Return (X, Y) of the center of cell containing provided text 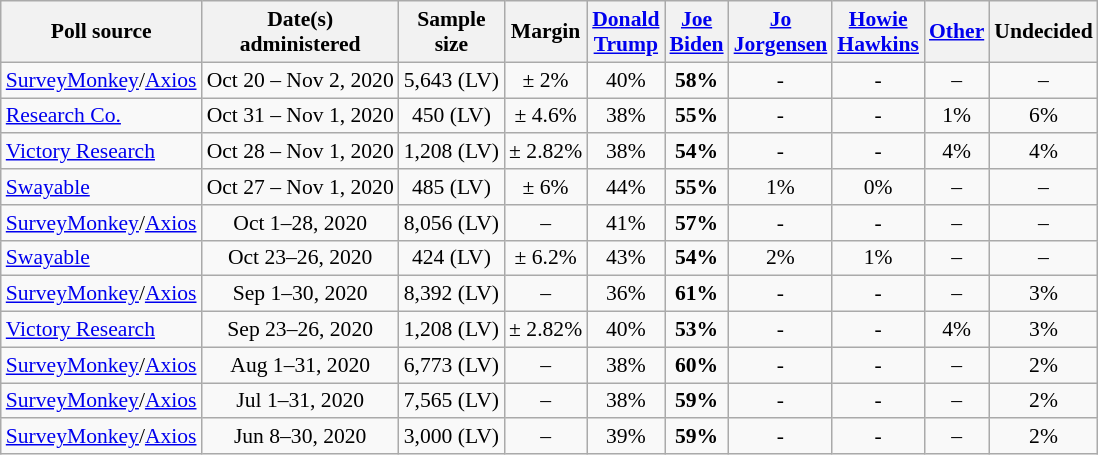
Oct 31 – Nov 1, 2020 (300, 116)
61% (696, 294)
8,392 (LV) (452, 294)
Jul 1–31, 2020 (300, 401)
Oct 27 – Nov 1, 2020 (300, 187)
± 6% (546, 187)
57% (696, 223)
424 (LV) (452, 258)
Samplesize (452, 32)
JoJorgensen (781, 32)
Oct 28 – Nov 1, 2020 (300, 152)
Aug 1–31, 2020 (300, 365)
DonaldTrump (626, 32)
0% (878, 187)
44% (626, 187)
± 4.6% (546, 116)
Date(s)administered (300, 32)
6,773 (LV) (452, 365)
Oct 1–28, 2020 (300, 223)
60% (696, 365)
450 (LV) (452, 116)
43% (626, 258)
5,643 (LV) (452, 80)
58% (696, 80)
53% (696, 330)
3,000 (LV) (452, 437)
36% (626, 294)
Oct 20 – Nov 2, 2020 (300, 80)
Sep 23–26, 2020 (300, 330)
± 6.2% (546, 258)
6% (1043, 116)
7,565 (LV) (452, 401)
Sep 1–30, 2020 (300, 294)
Research Co. (102, 116)
39% (626, 437)
Oct 23–26, 2020 (300, 258)
Margin (546, 32)
HowieHawkins (878, 32)
8,056 (LV) (452, 223)
JoeBiden (696, 32)
485 (LV) (452, 187)
41% (626, 223)
Other (956, 32)
± 2% (546, 80)
Poll source (102, 32)
Jun 8–30, 2020 (300, 437)
Undecided (1043, 32)
